Return the [x, y] coordinate for the center point of the cell that contains the specified text.  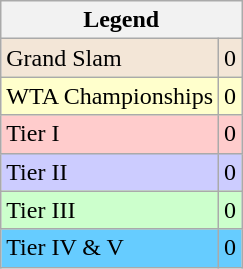
Grand Slam [110, 58]
Tier II [110, 172]
Tier IV & V [110, 248]
Tier I [110, 134]
Tier III [110, 210]
Legend [122, 20]
WTA Championships [110, 96]
